For the text-containing cell, return its midpoint in [x, y] coordinate format. 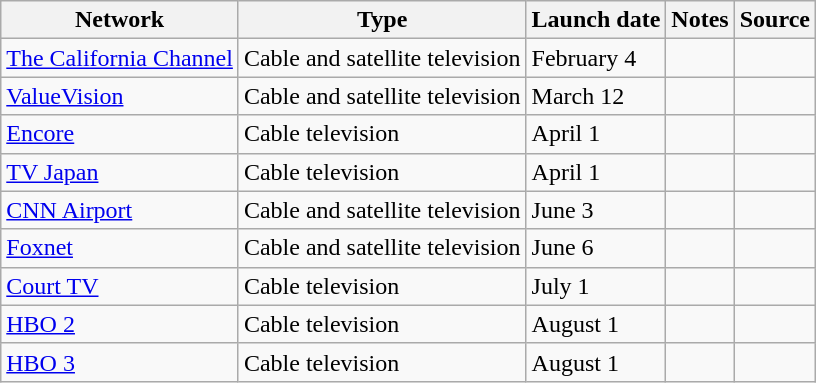
The California Channel [120, 58]
February 4 [596, 58]
Source [774, 20]
CNN Airport [120, 210]
Type [382, 20]
July 1 [596, 286]
Foxnet [120, 248]
Launch date [596, 20]
Network [120, 20]
TV Japan [120, 172]
ValueVision [120, 96]
June 3 [596, 210]
HBO 2 [120, 324]
Encore [120, 134]
June 6 [596, 248]
Court TV [120, 286]
Notes [700, 20]
March 12 [596, 96]
HBO 3 [120, 362]
